Detect which cell encompasses the target text, then output its (x, y) center coordinate. 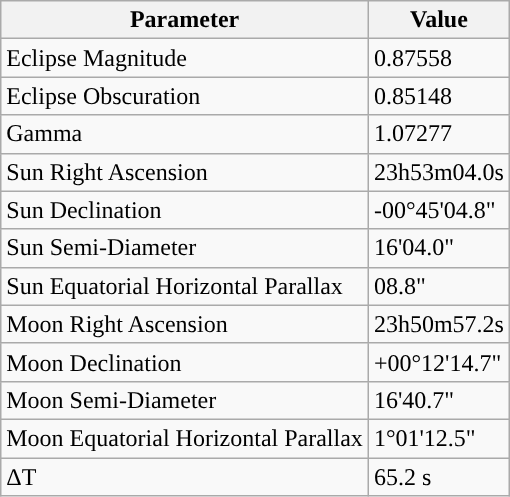
Sun Semi-Diameter (185, 248)
0.85148 (438, 96)
Moon Semi-Diameter (185, 400)
Sun Equatorial Horizontal Parallax (185, 286)
Moon Declination (185, 362)
1°01'12.5" (438, 438)
16'40.7" (438, 400)
Parameter (185, 20)
16'04.0" (438, 248)
1.07277 (438, 134)
65.2 s (438, 477)
Eclipse Magnitude (185, 58)
Sun Declination (185, 210)
+00°12'14.7" (438, 362)
-00°45'04.8" (438, 210)
Value (438, 20)
Eclipse Obscuration (185, 96)
Sun Right Ascension (185, 172)
0.87558 (438, 58)
Moon Equatorial Horizontal Parallax (185, 438)
23h53m04.0s (438, 172)
Moon Right Ascension (185, 324)
23h50m57.2s (438, 324)
08.8" (438, 286)
Gamma (185, 134)
ΔT (185, 477)
